From the cell containing the given text, extract its center point as [X, Y] coordinate. 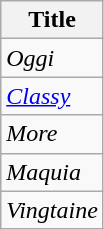
Maquia [52, 172]
More [52, 134]
Oggi [52, 58]
Vingtaine [52, 210]
Title [52, 20]
Classy [52, 96]
